Output the (X, Y) coordinate of the center of the cell containing the given text.  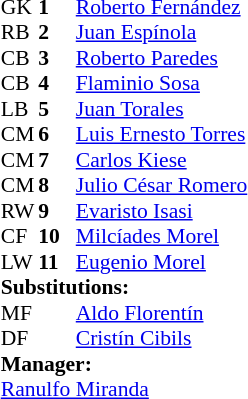
7 (57, 160)
Roberto Paredes (162, 58)
11 (57, 262)
6 (57, 135)
3 (57, 58)
Eugenio Morel (162, 262)
8 (57, 185)
Juan Espínola (162, 33)
CF (20, 237)
Cristín Cibils (162, 339)
Aldo Florentín (162, 313)
Luis Ernesto Torres (162, 135)
Flaminio Sosa (162, 83)
Carlos Kiese (162, 160)
RB (20, 33)
Milcíades Morel (162, 237)
LW (20, 262)
DF (20, 339)
LB (20, 109)
MF (20, 313)
Juan Torales (162, 109)
10 (57, 237)
2 (57, 33)
RW (20, 211)
Substitutions: (124, 287)
9 (57, 211)
Evaristo Isasi (162, 211)
Manager: (124, 364)
4 (57, 83)
Julio César Romero (162, 185)
5 (57, 109)
